Pinpoint the cell where the given text exists, returning its [X, Y] midpoint coordinate. 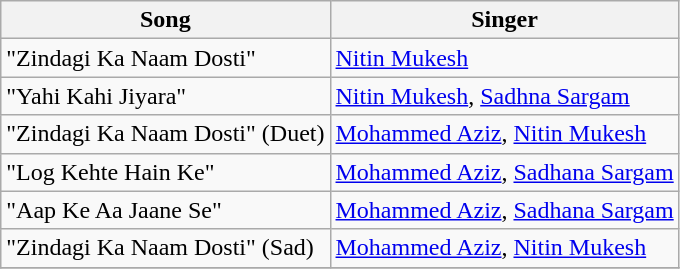
"Zindagi Ka Naam Dosti" [166, 58]
"Yahi Kahi Jiyara" [166, 96]
Singer [504, 20]
Nitin Mukesh, Sadhna Sargam [504, 96]
"Log Kehte Hain Ke" [166, 172]
Song [166, 20]
"Zindagi Ka Naam Dosti" (Sad) [166, 248]
"Zindagi Ka Naam Dosti" (Duet) [166, 134]
"Aap Ke Aa Jaane Se" [166, 210]
Nitin Mukesh [504, 58]
